Return the (x, y) coordinate for the center point of the cell that contains the specified text.  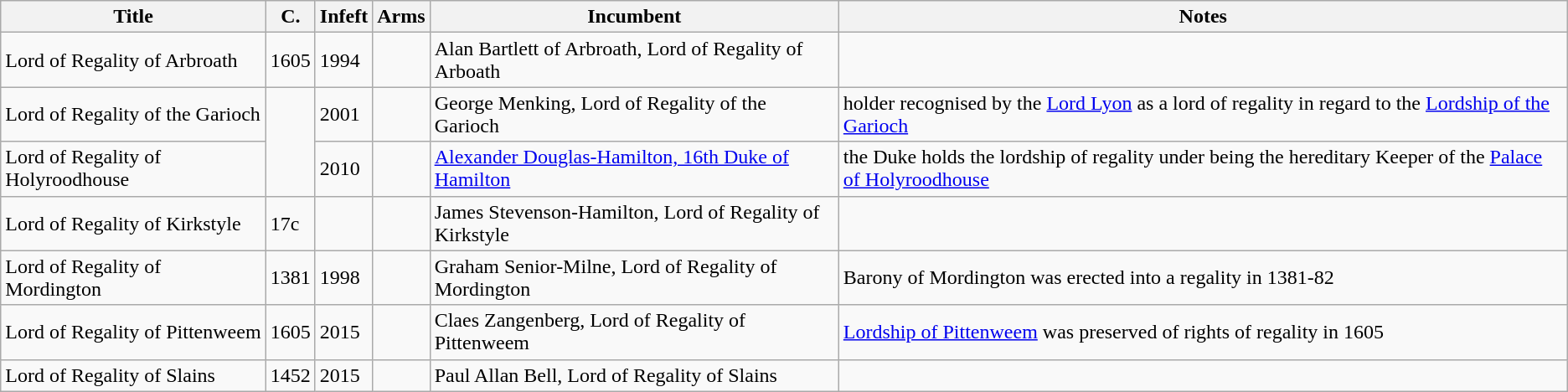
2001 (343, 114)
Paul Allan Bell, Lord of Regality of Slains (634, 375)
Arms (401, 17)
Alexander Douglas-Hamilton, 16th Duke of Hamilton (634, 169)
Title (134, 17)
Incumbent (634, 17)
James Stevenson-Hamilton, Lord of Regality of Kirkstyle (634, 223)
Notes (1203, 17)
17c (290, 223)
Barony of Mordington was erected into a regality in 1381-82 (1203, 278)
C. (290, 17)
Lord of Regality of Mordington (134, 278)
Lordship of Pittenweem was preserved of rights of regality in 1605 (1203, 332)
Alan Bartlett of Arbroath, Lord of Regality of Arboath (634, 60)
1452 (290, 375)
Lord of Regality of Slains (134, 375)
George Menking, Lord of Regality of the Garioch (634, 114)
holder recognised by the Lord Lyon as a lord of regality in regard to the Lordship of the Garioch (1203, 114)
1998 (343, 278)
Lord of Regality of Kirkstyle (134, 223)
Lord of Regality of the Garioch (134, 114)
Infeft (343, 17)
2010 (343, 169)
Lord of Regality of Holyroodhouse (134, 169)
1994 (343, 60)
Lord of Regality of Arbroath (134, 60)
Graham Senior-Milne, Lord of Regality of Mordington (634, 278)
Claes Zangenberg, Lord of Regality of Pittenweem (634, 332)
Lord of Regality of Pittenweem (134, 332)
1381 (290, 278)
the Duke holds the lordship of regality under being the hereditary Keeper of the Palace of Holyroodhouse (1203, 169)
